Return (X, Y) of the center of cell containing provided text 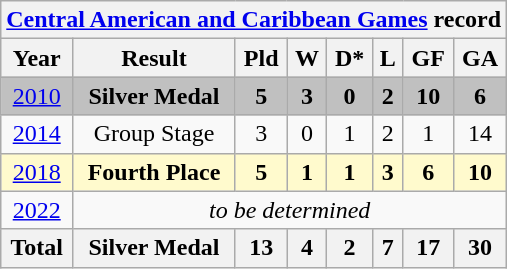
D* (350, 58)
GA (480, 58)
4 (307, 248)
L (388, 58)
2010 (37, 96)
2014 (37, 134)
2018 (37, 172)
Pld (261, 58)
30 (480, 248)
17 (428, 248)
Central American and Caribbean Games record (254, 20)
GF (428, 58)
7 (388, 248)
2022 (37, 210)
W (307, 58)
Group Stage (154, 134)
to be determined (290, 210)
Year (37, 58)
Total (37, 248)
Result (154, 58)
13 (261, 248)
Fourth Place (154, 172)
14 (480, 134)
